Scan for the cell matching the given text and deliver its (x, y) coordinate at center. 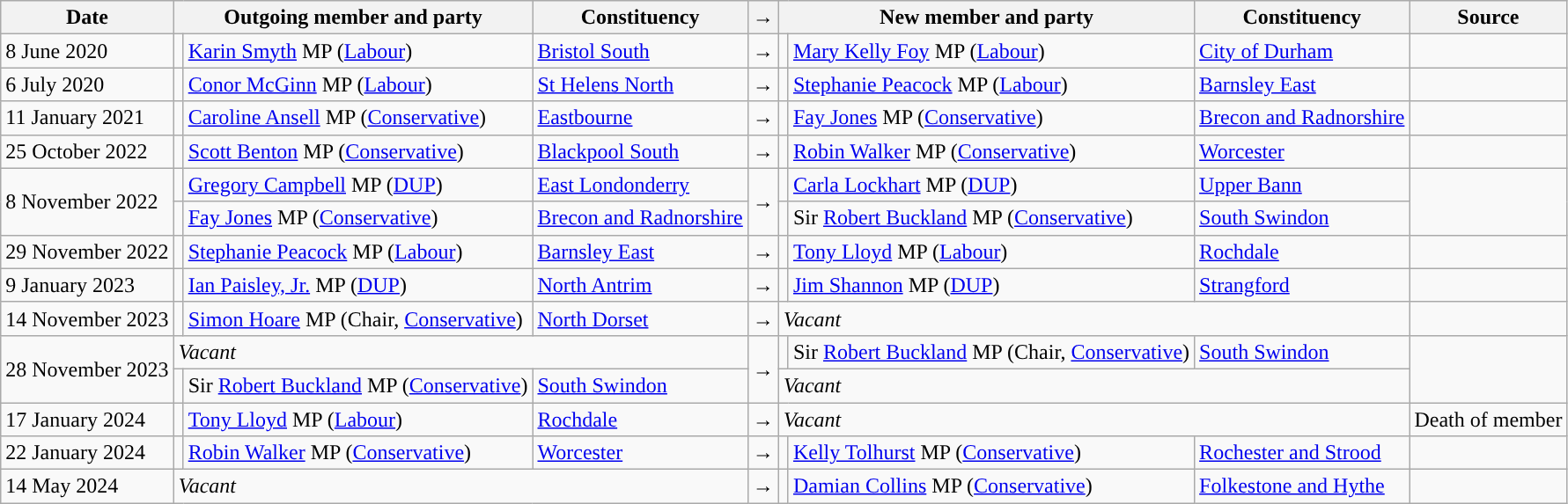
9 January 2023 (87, 285)
28 November 2023 (87, 369)
Death of member (1488, 420)
Karin Smyth MP (Labour) (357, 51)
8 November 2022 (87, 201)
City of Durham (1302, 51)
Scott Benton MP (Conservative) (357, 151)
14 November 2023 (87, 318)
Ian Paisley, Jr. MP (DUP) (357, 285)
11 January 2021 (87, 118)
Sir Robert Buckland MP (Chair, Conservative) (991, 352)
East Londonderry (640, 185)
25 October 2022 (87, 151)
Rochester and Strood (1302, 453)
Mary Kelly Foy MP (Labour) (991, 51)
22 January 2024 (87, 453)
Blackpool South (640, 151)
Carla Lockhart MP (DUP) (991, 185)
Gregory Campbell MP (DUP) (357, 185)
Strangford (1302, 285)
29 November 2022 (87, 252)
6 July 2020 (87, 84)
17 January 2024 (87, 420)
Upper Bann (1302, 185)
Bristol South (640, 51)
Eastbourne (640, 118)
Folkestone and Hythe (1302, 486)
Caroline Ansell MP (Conservative) (357, 118)
8 June 2020 (87, 51)
St Helens North (640, 84)
Date (87, 18)
14 May 2024 (87, 486)
Conor McGinn MP (Labour) (357, 84)
New member and party (986, 18)
North Dorset (640, 318)
Jim Shannon MP (DUP) (991, 285)
Source (1488, 18)
Kelly Tolhurst MP (Conservative) (991, 453)
North Antrim (640, 285)
Simon Hoare MP (Chair, Conservative) (357, 318)
Outgoing member and party (353, 18)
Damian Collins MP (Conservative) (991, 486)
